For the text-containing cell, return its midpoint in (x, y) coordinate format. 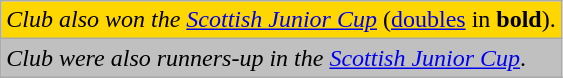
Club also won the Scottish Junior Cup (doubles in bold). (281, 20)
Club were also runners-up in the Scottish Junior Cup. (281, 58)
